Detect which cell encompasses the target text, then output its [X, Y] center coordinate. 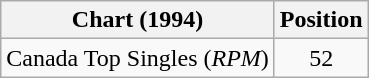
Canada Top Singles (RPM) [138, 58]
Chart (1994) [138, 20]
Position [321, 20]
52 [321, 58]
